Locate the cell with the specified text and output its [x, y] center coordinate. 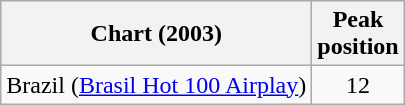
Peakposition [358, 34]
12 [358, 85]
Brazil (Brasil Hot 100 Airplay) [156, 85]
Chart (2003) [156, 34]
